Pinpoint the cell where the given text exists, returning its (X, Y) midpoint coordinate. 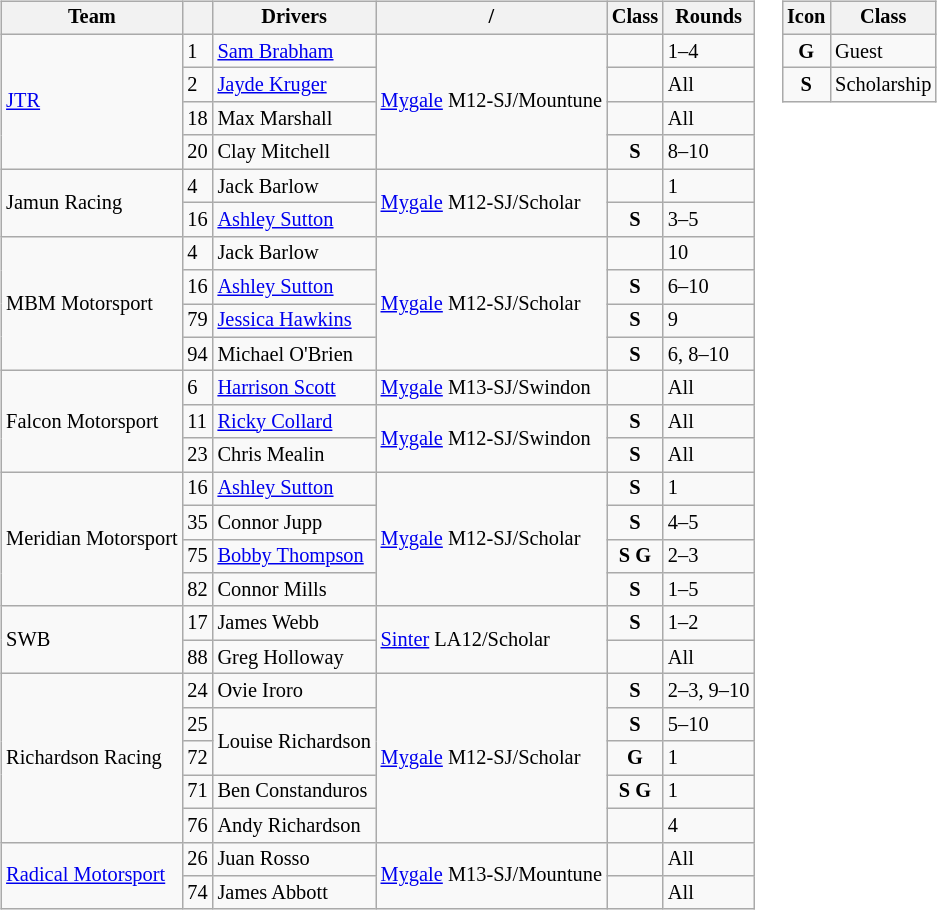
Team (92, 18)
Andy Richardson (294, 825)
Sam Brabham (294, 51)
1–2 (708, 623)
Bobby Thompson (294, 556)
94 (198, 354)
4–5 (708, 522)
Radical Motorsport (92, 876)
26 (198, 859)
Michael O'Brien (294, 354)
5–10 (708, 724)
11 (198, 422)
2–3 (708, 556)
Drivers (294, 18)
Scholarship (883, 85)
Ricky Collard (294, 422)
79 (198, 321)
6–10 (708, 287)
Sinter LA12/Scholar (492, 640)
8–10 (708, 152)
MBM Motorsport (92, 304)
Chris Mealin (294, 455)
1–5 (708, 590)
James Webb (294, 623)
9 (708, 321)
Mygale M13-SJ/Swindon (492, 388)
Ben Constanduros (294, 792)
James Abbott (294, 893)
Meridian Motorsport (92, 540)
Jayde Kruger (294, 85)
3–5 (708, 220)
82 (198, 590)
SWB (92, 640)
72 (198, 758)
88 (198, 657)
Harrison Scott (294, 388)
17 (198, 623)
Mygale M12-SJ/Mountune (492, 102)
25 (198, 724)
24 (198, 691)
10 (708, 253)
2–3, 9–10 (708, 691)
Richardson Racing (92, 758)
20 (198, 152)
Guest (883, 51)
Connor Mills (294, 590)
18 (198, 119)
71 (198, 792)
Louise Richardson (294, 740)
Clay Mitchell (294, 152)
Icon (806, 18)
Rounds (708, 18)
35 (198, 522)
74 (198, 893)
6, 8–10 (708, 354)
Juan Rosso (294, 859)
6 (198, 388)
Ovie Iroro (294, 691)
Mygale M13-SJ/Mountune (492, 876)
1–4 (708, 51)
75 (198, 556)
2 (198, 85)
Falcon Motorsport (92, 422)
23 (198, 455)
Greg Holloway (294, 657)
Max Marshall (294, 119)
Jamun Racing (92, 202)
Jessica Hawkins (294, 321)
Connor Jupp (294, 522)
JTR (92, 102)
76 (198, 825)
Mygale M12-SJ/Swindon (492, 438)
/ (492, 18)
